Search for the cell housing the specified text and yield its (x, y) center coordinate. 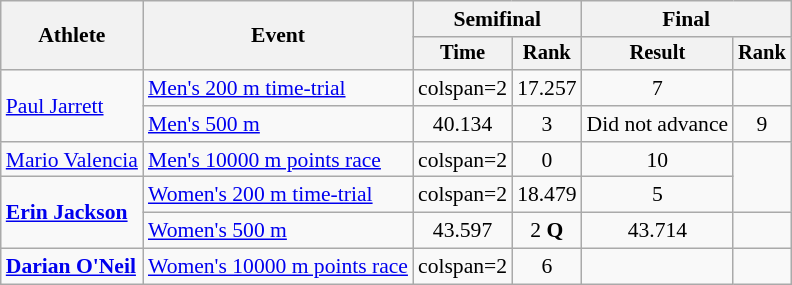
Event (278, 36)
0 (546, 160)
Erin Jackson (72, 212)
Women's 500 m (278, 231)
7 (658, 88)
Athlete (72, 36)
Final (686, 19)
2 Q (546, 231)
Time (462, 54)
Women's 200 m time-trial (278, 195)
9 (762, 124)
Women's 10000 m points race (278, 267)
18.479 (546, 195)
Men's 10000 m points race (278, 160)
Paul Jarrett (72, 106)
3 (546, 124)
43.597 (462, 231)
Darian O'Neil (72, 267)
Did not advance (658, 124)
Result (658, 54)
6 (546, 267)
43.714 (658, 231)
10 (658, 160)
Semifinal (498, 19)
5 (658, 195)
40.134 (462, 124)
Men's 200 m time-trial (278, 88)
Mario Valencia (72, 160)
17.257 (546, 88)
Men's 500 m (278, 124)
